Capture the cell that displays the provided text and extract its (x, y) central coordinate. 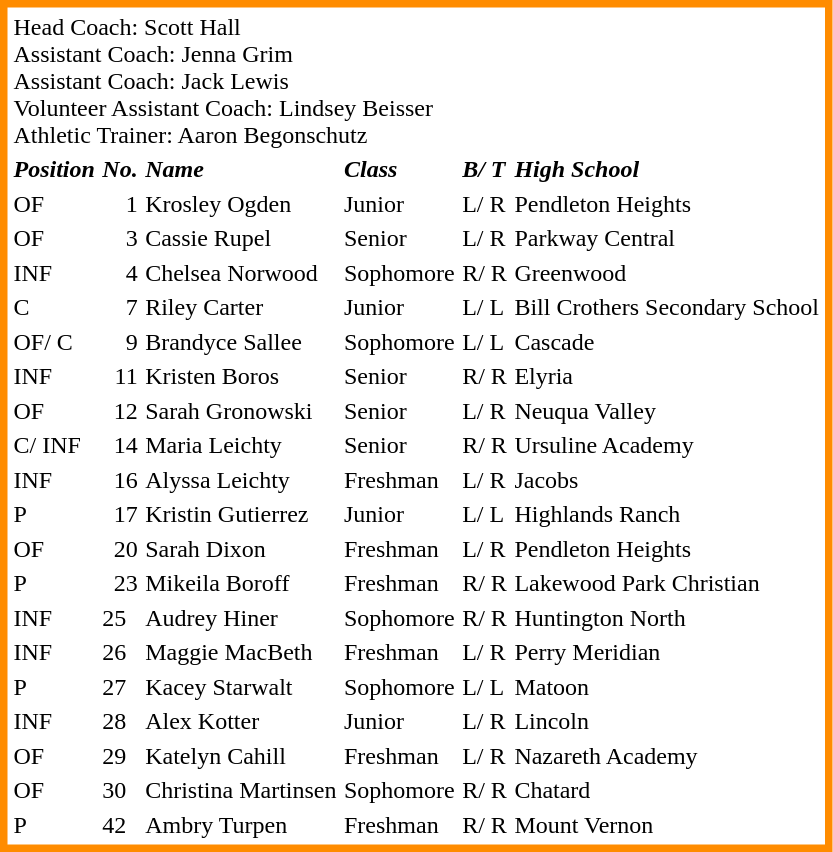
Parkway Central (667, 239)
Kristen Boros (241, 377)
Kacey Starwalt (241, 687)
7 (120, 307)
29 (120, 756)
Huntington North (667, 618)
Brandyce Sallee (241, 342)
Christina Martinsen (241, 791)
Lakewood Park Christian (667, 583)
11 (120, 377)
25 (120, 618)
Lincoln (667, 721)
Matoon (667, 687)
Sarah Dixon (241, 549)
Krosley Ogden (241, 204)
Ambry Turpen (241, 825)
Chatard (667, 791)
B/ T (485, 169)
Bill Crothers Secondary School (667, 307)
9 (120, 342)
Jacobs (667, 480)
Cascade (667, 342)
Chelsea Norwood (241, 273)
Kristin Gutierrez (241, 515)
Sarah Gronowski (241, 411)
Position (54, 169)
14 (120, 445)
Name (241, 169)
Elyria (667, 377)
Highlands Ranch (667, 515)
Alyssa Leichty (241, 480)
Neuqua Valley (667, 411)
Maria Leichty (241, 445)
Ursuline Academy (667, 445)
Perry Meridian (667, 653)
1 (120, 204)
17 (120, 515)
Katelyn Cahill (241, 756)
Alex Kotter (241, 721)
3 (120, 239)
Maggie MacBeth (241, 653)
Audrey Hiner (241, 618)
C (54, 307)
30 (120, 791)
Nazareth Academy (667, 756)
12 (120, 411)
26 (120, 653)
16 (120, 480)
Riley Carter (241, 307)
4 (120, 273)
OF/ C (54, 342)
27 (120, 687)
Class (400, 169)
20 (120, 549)
No. (120, 169)
28 (120, 721)
Greenwood (667, 273)
High School (667, 169)
Cassie Rupel (241, 239)
C/ INF (54, 445)
Mikeila Boroff (241, 583)
23 (120, 583)
Mount Vernon (667, 825)
42 (120, 825)
